For the text-containing cell, return its midpoint in (x, y) coordinate format. 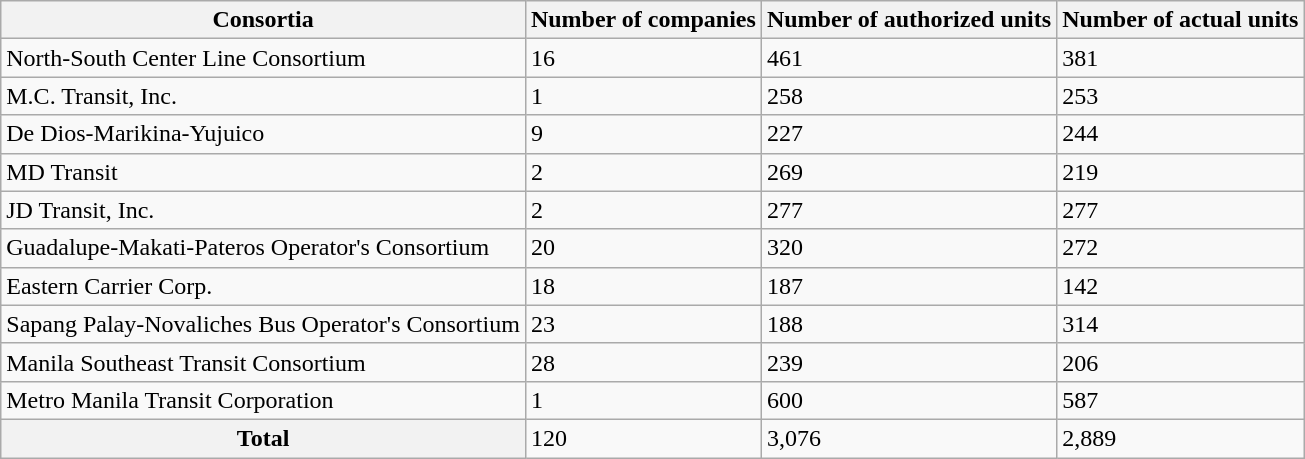
314 (1180, 324)
18 (643, 286)
Sapang Palay-Novaliches Bus Operator's Consortium (264, 324)
16 (643, 58)
Number of authorized units (908, 20)
JD Transit, Inc. (264, 210)
206 (1180, 362)
Manila Southeast Transit Consortium (264, 362)
28 (643, 362)
MD Transit (264, 172)
Consortia (264, 20)
239 (908, 362)
3,076 (908, 438)
219 (1180, 172)
Guadalupe-Makati-Pateros Operator's Consortium (264, 248)
142 (1180, 286)
461 (908, 58)
244 (1180, 134)
269 (908, 172)
North-South Center Line Consortium (264, 58)
188 (908, 324)
M.C. Transit, Inc. (264, 96)
258 (908, 96)
Eastern Carrier Corp. (264, 286)
23 (643, 324)
Number of companies (643, 20)
2,889 (1180, 438)
Total (264, 438)
587 (1180, 400)
320 (908, 248)
9 (643, 134)
20 (643, 248)
600 (908, 400)
120 (643, 438)
253 (1180, 96)
381 (1180, 58)
187 (908, 286)
Metro Manila Transit Corporation (264, 400)
272 (1180, 248)
227 (908, 134)
De Dios-Marikina-Yujuico (264, 134)
Number of actual units (1180, 20)
